Identify which cell holds the provided text, then report its (X, Y) central coordinate. 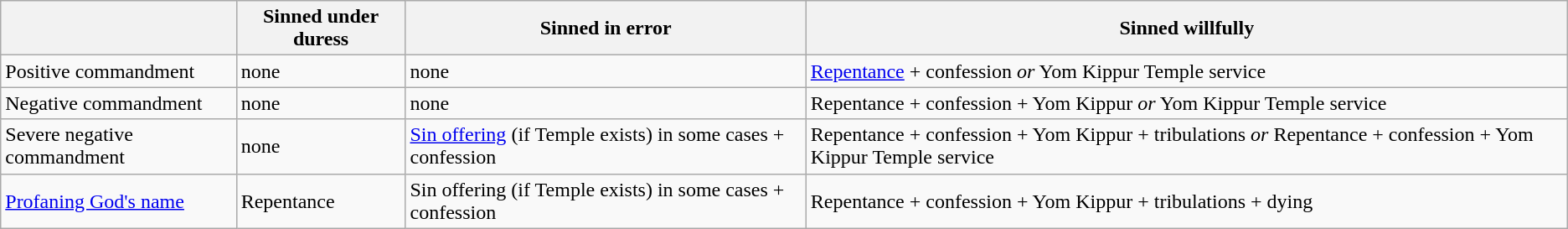
Repentance + confession + Yom Kippur + tribulations + dying (1186, 201)
Negative commandment (119, 103)
Repentance (321, 201)
Profaning God's name (119, 201)
Repentance + confession + Yom Kippur + tribulations or Repentance + confession + Yom Kippur Temple service (1186, 146)
Repentance + confession or Yom Kippur Temple service (1186, 71)
Repentance + confession + Yom Kippur or Yom Kippur Temple service (1186, 103)
Sinned in error (606, 29)
Sinned willfully (1186, 29)
Positive commandment (119, 71)
Sinned under duress (321, 29)
Severe negative commandment (119, 146)
